Output the [X, Y] coordinate of the center of the cell containing the given text.  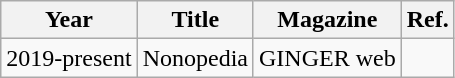
Nonopedia [195, 58]
Magazine [327, 20]
2019-present [69, 58]
Title [195, 20]
Year [69, 20]
GINGER web [327, 58]
Ref. [428, 20]
